Return (x, y) of the center of cell containing provided text 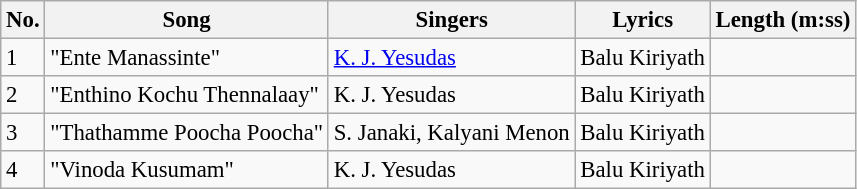
No. (23, 20)
Lyrics (642, 20)
S. Janaki, Kalyani Menon (452, 133)
"Enthino Kochu Thennalaay" (187, 95)
Singers (452, 20)
1 (23, 58)
"Ente Manassinte" (187, 58)
"Thathamme Poocha Poocha" (187, 133)
Length (m:ss) (782, 20)
"Vinoda Kusumam" (187, 170)
2 (23, 95)
4 (23, 170)
Song (187, 20)
3 (23, 133)
